Return the (x, y) coordinate for the center point of the cell that contains the specified text.  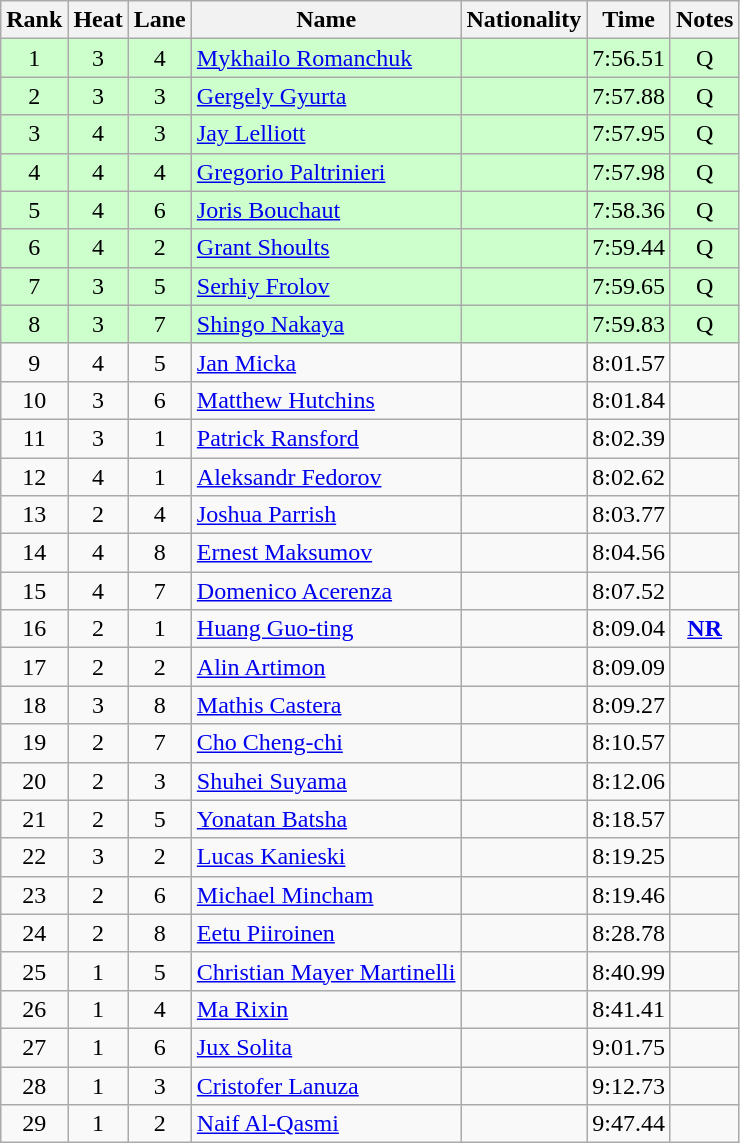
27 (34, 1047)
Cristofer Lanuza (326, 1085)
23 (34, 895)
Eetu Piiroinen (326, 933)
Huang Guo-ting (326, 629)
Serhiy Frolov (326, 286)
24 (34, 933)
7:57.88 (629, 96)
8:04.56 (629, 553)
7:56.51 (629, 58)
Jux Solita (326, 1047)
Naif Al-Qasmi (326, 1124)
8:02.62 (629, 477)
Domenico Acerenza (326, 591)
Shuhei Suyama (326, 781)
Christian Mayer Martinelli (326, 971)
Matthew Hutchins (326, 400)
Time (629, 20)
8:19.46 (629, 895)
Name (326, 20)
7:57.95 (629, 134)
8:09.09 (629, 667)
11 (34, 438)
Lucas Kanieski (326, 857)
8:03.77 (629, 515)
Notes (704, 20)
16 (34, 629)
8:12.06 (629, 781)
Nationality (524, 20)
8:09.04 (629, 629)
12 (34, 477)
Cho Cheng-chi (326, 743)
9:12.73 (629, 1085)
Ernest Maksumov (326, 553)
8:19.25 (629, 857)
Yonatan Batsha (326, 819)
8:09.27 (629, 705)
10 (34, 400)
9 (34, 362)
Jan Micka (326, 362)
Shingo Nakaya (326, 324)
8:02.39 (629, 438)
7:57.98 (629, 172)
Heat (98, 20)
Patrick Ransford (326, 438)
25 (34, 971)
9:01.75 (629, 1047)
Rank (34, 20)
Gergely Gyurta (326, 96)
8:28.78 (629, 933)
Gregorio Paltrinieri (326, 172)
18 (34, 705)
7:59.83 (629, 324)
8:01.84 (629, 400)
Joshua Parrish (326, 515)
29 (34, 1124)
Aleksandr Fedorov (326, 477)
Grant Shoults (326, 248)
NR (704, 629)
28 (34, 1085)
7:58.36 (629, 210)
22 (34, 857)
8:10.57 (629, 743)
Ma Rixin (326, 1009)
8:41.41 (629, 1009)
Lane (160, 20)
26 (34, 1009)
Mathis Castera (326, 705)
Joris Bouchaut (326, 210)
20 (34, 781)
Jay Lelliott (326, 134)
7:59.44 (629, 248)
8:01.57 (629, 362)
Alin Artimon (326, 667)
9:47.44 (629, 1124)
8:18.57 (629, 819)
14 (34, 553)
13 (34, 515)
7:59.65 (629, 286)
15 (34, 591)
Michael Mincham (326, 895)
8:40.99 (629, 971)
8:07.52 (629, 591)
19 (34, 743)
21 (34, 819)
Mykhailo Romanchuk (326, 58)
17 (34, 667)
